Locate the cell with the specified text and output its [x, y] center coordinate. 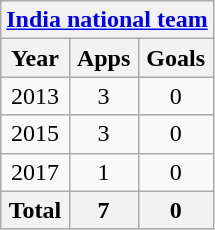
Apps [104, 58]
Year [35, 58]
Total [35, 210]
2017 [35, 172]
Goals [176, 58]
1 [104, 172]
2015 [35, 134]
India national team [107, 20]
2013 [35, 96]
7 [104, 210]
